Provide the [X, Y] coordinate of the cell's center where the given text is located.  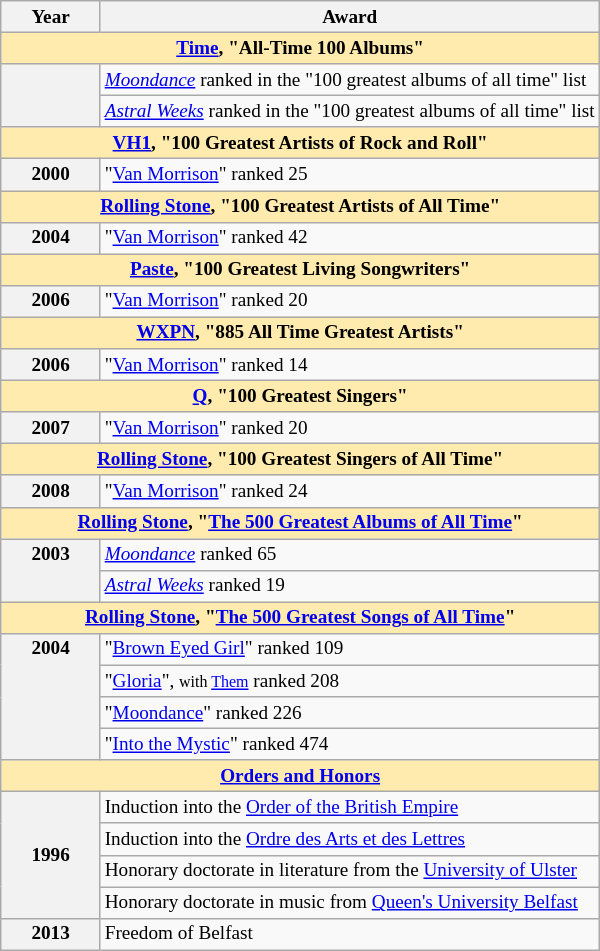
Time, "All-Time 100 Albums" [300, 48]
Paste, "100 Greatest Living Songwriters" [300, 270]
Q, "100 Greatest Singers" [300, 396]
2003 [50, 570]
Rolling Stone, "100 Greatest Artists of All Time" [300, 207]
1996 [50, 856]
Freedom of Belfast [350, 934]
Moondance ranked in the "100 greatest albums of all time" list [350, 80]
Honorary doctorate in music from Queen's University Belfast [350, 903]
"Brown Eyed Girl" ranked 109 [350, 650]
"Gloria", with Them ranked 208 [350, 681]
2000 [50, 175]
Orders and Honors [300, 776]
"Van Morrison" ranked 24 [350, 491]
2007 [50, 428]
Moondance ranked 65 [350, 555]
Award [350, 17]
"Moondance" ranked 226 [350, 713]
"Into the Mystic" ranked 474 [350, 744]
"Van Morrison" ranked 25 [350, 175]
Astral Weeks ranked 19 [350, 586]
2013 [50, 934]
WXPN, "885 All Time Greatest Artists" [300, 333]
Honorary doctorate in literature from the University of Ulster [350, 871]
Rolling Stone, "100 Greatest Singers of All Time" [300, 460]
VH1, "100 Greatest Artists of Rock and Roll" [300, 143]
2008 [50, 491]
Induction into the Ordre des Arts et des Lettres [350, 839]
Year [50, 17]
Rolling Stone, "The 500 Greatest Albums of All Time" [300, 523]
Induction into the Order of the British Empire [350, 808]
"Van Morrison" ranked 42 [350, 238]
"Van Morrison" ranked 14 [350, 365]
Rolling Stone, "The 500 Greatest Songs of All Time" [300, 618]
Astral Weeks ranked in the "100 greatest albums of all time" list [350, 112]
